From the cell containing the given text, extract its center point as [X, Y] coordinate. 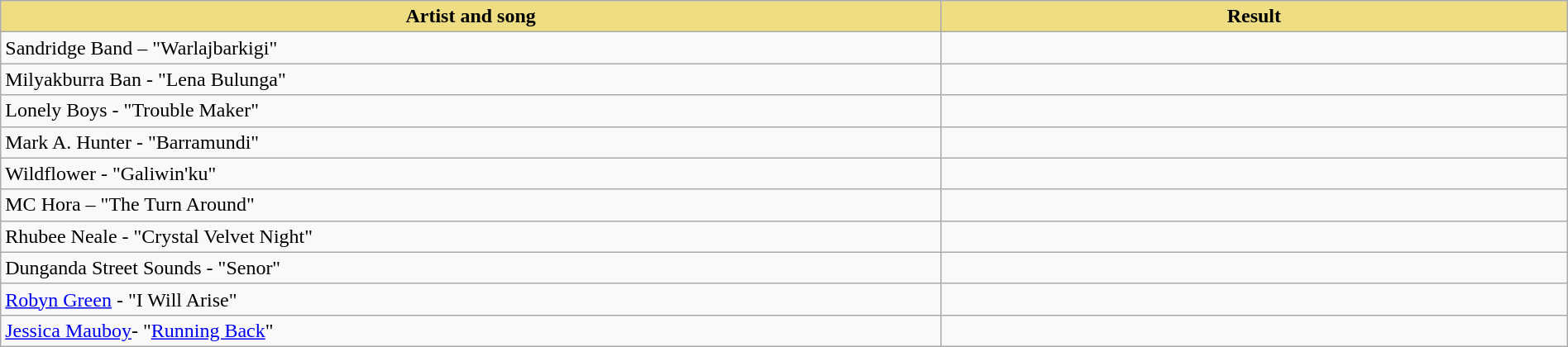
Robyn Green - "I Will Arise" [471, 299]
Artist and song [471, 17]
Result [1254, 17]
MC Hora – "The Turn Around" [471, 205]
Milyakburra Ban - "Lena Bulunga" [471, 79]
Mark A. Hunter - "Barramundi" [471, 142]
Wildflower - "Galiwin'ku" [471, 173]
Rhubee Neale - "Crystal Velvet Night" [471, 236]
Sandridge Band – "Warlajbarkigi" [471, 48]
Dunganda Street Sounds - "Senor" [471, 268]
Lonely Boys - "Trouble Maker" [471, 111]
Jessica Mauboy- "Running Back" [471, 330]
